For the text-containing cell, return its midpoint in [x, y] coordinate format. 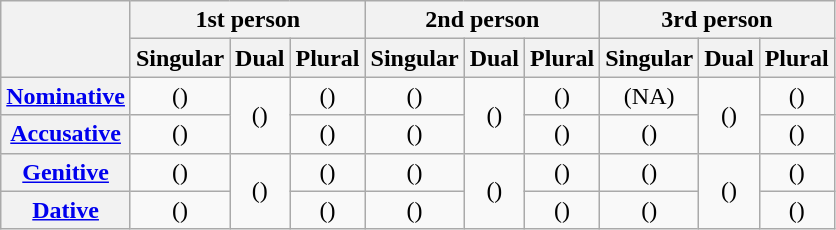
3rd person [718, 20]
Accusative [66, 134]
Dative [66, 210]
Nominative [66, 96]
Genitive [66, 172]
(NA) [650, 96]
1st person [248, 20]
2nd person [482, 20]
